Search for the cell housing the specified text and yield its [X, Y] center coordinate. 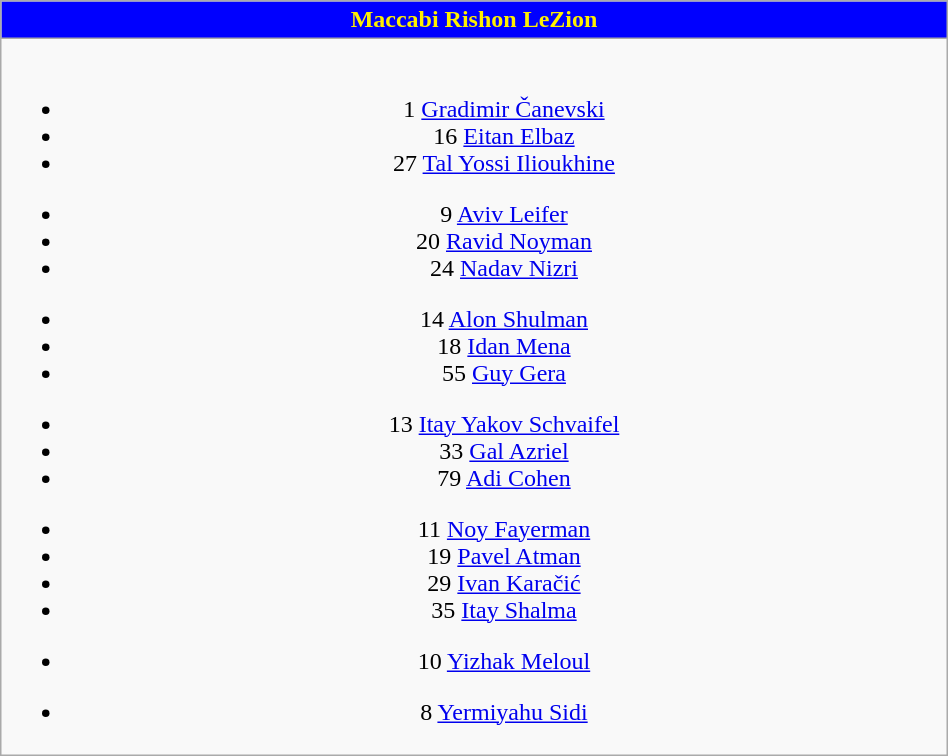
Maccabi Rishon LeZion [474, 20]
